Determine the (x, y) coordinate at the center of the cell enclosing the given text.  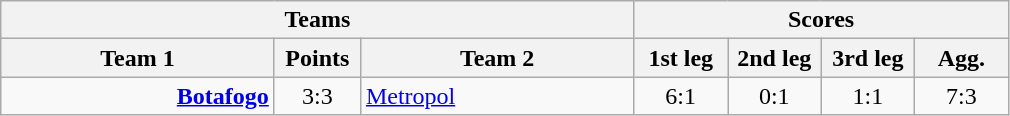
Team 1 (138, 58)
7:3 (962, 96)
6:1 (681, 96)
Teams (318, 20)
Points (317, 58)
2nd leg (775, 58)
1:1 (868, 96)
0:1 (775, 96)
Team 2 (497, 58)
Metropol (497, 96)
Scores (821, 20)
3:3 (317, 96)
Botafogo (138, 96)
1st leg (681, 58)
Agg. (962, 58)
3rd leg (868, 58)
